Find where the given text appears and provide that cell's center as [X, Y] coordinate. 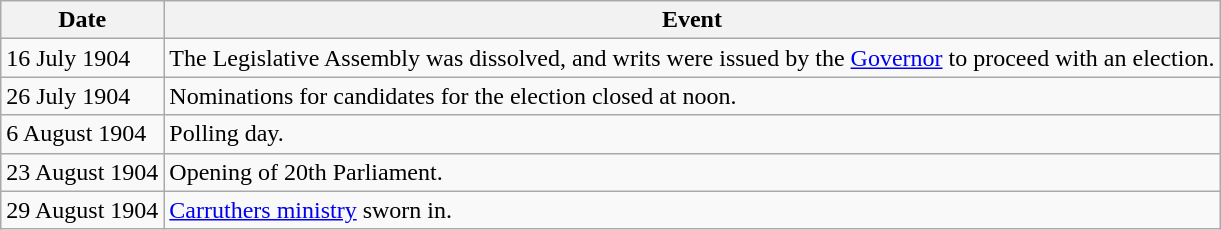
16 July 1904 [82, 58]
26 July 1904 [82, 96]
Polling day. [692, 134]
6 August 1904 [82, 134]
29 August 1904 [82, 210]
The Legislative Assembly was dissolved, and writs were issued by the Governor to proceed with an election. [692, 58]
Nominations for candidates for the election closed at noon. [692, 96]
Carruthers ministry sworn in. [692, 210]
23 August 1904 [82, 172]
Opening of 20th Parliament. [692, 172]
Date [82, 20]
Event [692, 20]
